Extract the (X, Y) coordinate from the center of the cell holding the provided text.  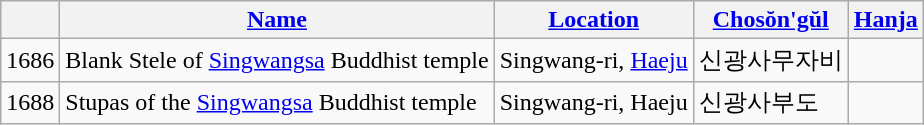
Blank Stele of Singwangsa Buddhist temple (277, 60)
Stupas of the Singwangsa Buddhist temple (277, 102)
1688 (30, 102)
Hanja (886, 20)
1686 (30, 60)
Name (277, 20)
신광사무자비 (770, 60)
신광사부도 (770, 102)
Chosŏn'gŭl (770, 20)
Location (594, 20)
